Scan for the cell matching the given text and deliver its (X, Y) coordinate at center. 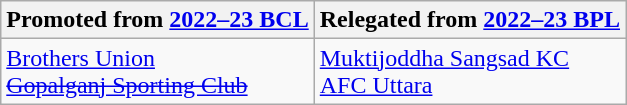
Promoted from 2022–23 BCL (158, 20)
Relegated from 2022–23 BPL (470, 20)
Brothers UnionGopalganj Sporting Club (158, 72)
Muktijoddha Sangsad KCAFC Uttara (470, 72)
